Provide the [X, Y] coordinate of the cell's center where the given text is located.  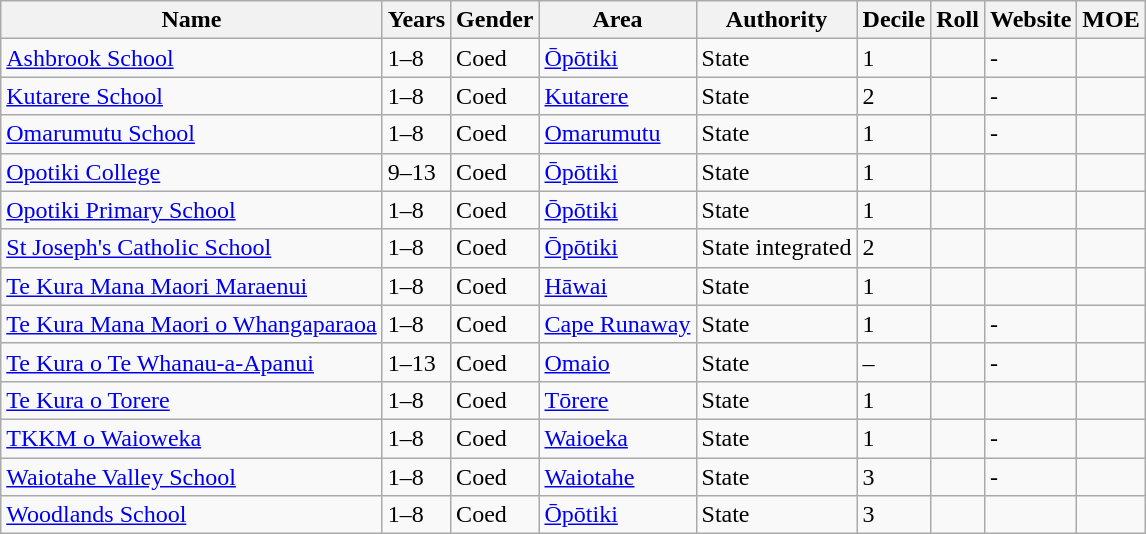
Name [192, 20]
1–13 [416, 362]
Opotiki College [192, 172]
Roll [958, 20]
Website [1030, 20]
9–13 [416, 172]
State integrated [776, 248]
Kutarere [618, 96]
MOE [1111, 20]
Omarumutu School [192, 134]
Waiotahe Valley School [192, 477]
Waiotahe [618, 477]
Waioeka [618, 438]
Kutarere School [192, 96]
Tōrere [618, 400]
Cape Runaway [618, 324]
Opotiki Primary School [192, 210]
Authority [776, 20]
St Joseph's Catholic School [192, 248]
Hāwai [618, 286]
Decile [894, 20]
Te Kura Mana Maori o Whangaparaoa [192, 324]
– [894, 362]
Woodlands School [192, 515]
Gender [495, 20]
Te Kura o Te Whanau-a-Apanui [192, 362]
Years [416, 20]
Omarumutu [618, 134]
Te Kura Mana Maori Maraenui [192, 286]
TKKM o Waioweka [192, 438]
Te Kura o Torere [192, 400]
Ashbrook School [192, 58]
Area [618, 20]
Omaio [618, 362]
